Locate the cell with the specified text and output its (X, Y) center coordinate. 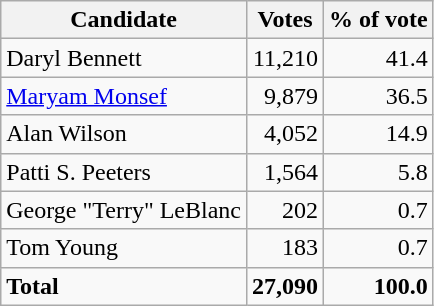
4,052 (286, 134)
11,210 (286, 58)
Alan Wilson (124, 134)
5.8 (379, 172)
Daryl Bennett (124, 58)
Patti S. Peeters (124, 172)
41.4 (379, 58)
1,564 (286, 172)
Total (124, 286)
Candidate (124, 20)
Maryam Monsef (124, 96)
183 (286, 248)
27,090 (286, 286)
36.5 (379, 96)
George "Terry" LeBlanc (124, 210)
100.0 (379, 286)
Votes (286, 20)
% of vote (379, 20)
202 (286, 210)
14.9 (379, 134)
9,879 (286, 96)
Tom Young (124, 248)
